Search for the cell housing the specified text and yield its (X, Y) center coordinate. 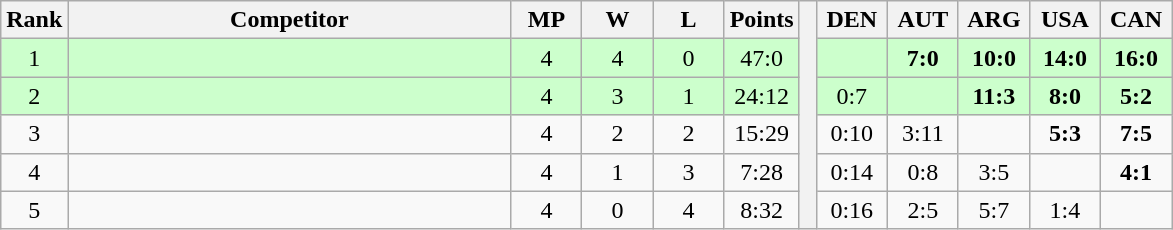
15:29 (762, 134)
7:28 (762, 172)
ARG (994, 20)
11:3 (994, 96)
0:16 (852, 210)
5:2 (1136, 96)
24:12 (762, 96)
14:0 (1064, 58)
USA (1064, 20)
Points (762, 20)
MP (546, 20)
2:5 (922, 210)
0:7 (852, 96)
7:5 (1136, 134)
1:4 (1064, 210)
7:0 (922, 58)
5:7 (994, 210)
0:10 (852, 134)
5:3 (1064, 134)
47:0 (762, 58)
8:0 (1064, 96)
Rank (34, 20)
3:5 (994, 172)
0:14 (852, 172)
W (618, 20)
0:8 (922, 172)
3:11 (922, 134)
8:32 (762, 210)
AUT (922, 20)
CAN (1136, 20)
4:1 (1136, 172)
10:0 (994, 58)
DEN (852, 20)
L (688, 20)
16:0 (1136, 58)
Competitor (290, 20)
5 (34, 210)
